Pinpoint the cell where the given text exists, returning its (x, y) midpoint coordinate. 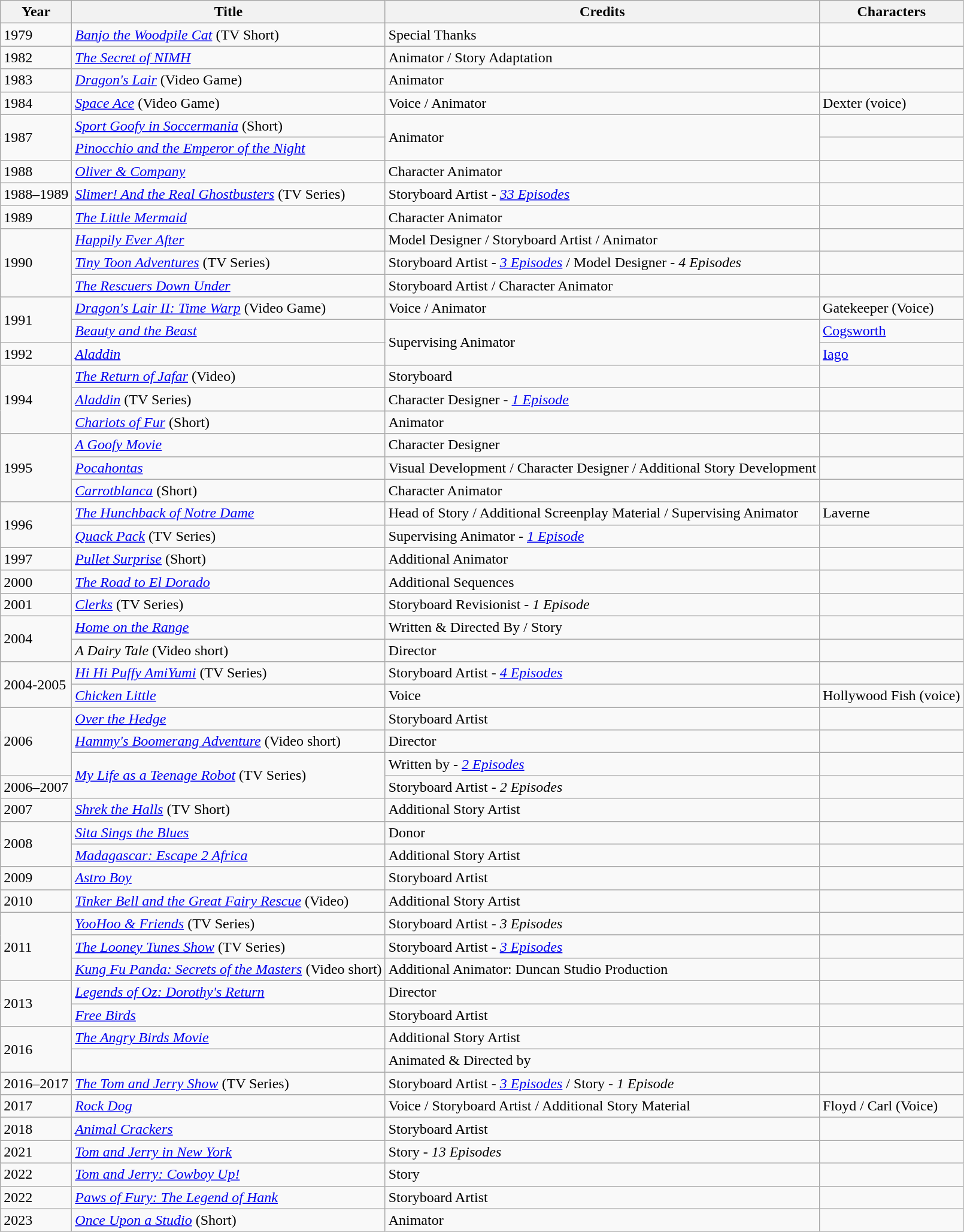
Tinker Bell and the Great Fairy Rescue (Video) (229, 901)
Written by - 2 Episodes (602, 764)
Home on the Range (229, 627)
Donor (602, 833)
Storyboard Revisionist - 1 Episode (602, 604)
2023 (36, 1220)
Character Designer (602, 445)
2021 (36, 1152)
Dragon's Lair (Video Game) (229, 80)
1979 (36, 35)
Beauty and the Beast (229, 331)
The Return of Jafar (Video) (229, 377)
1992 (36, 354)
Dragon's Lair II: Time Warp (Video Game) (229, 308)
Story - 13 Episodes (602, 1152)
Story (602, 1175)
Storyboard Artist - 4 Episodes (602, 673)
2004-2005 (36, 685)
Hollywood Fish (voice) (892, 696)
Happily Ever After (229, 240)
2006–2007 (36, 787)
1997 (36, 559)
Head of Story / Additional Screenplay Material / Supervising Animator (602, 513)
Voice (602, 696)
The Hunchback of Notre Dame (229, 513)
2010 (36, 901)
1988–1989 (36, 194)
Banjo the Woodpile Cat (TV Short) (229, 35)
Supervising Animator (602, 343)
Tom and Jerry in New York (229, 1152)
2001 (36, 604)
Astro Boy (229, 878)
Visual Development / Character Designer / Additional Story Development (602, 468)
A Goofy Movie (229, 445)
1991 (36, 320)
2016–2017 (36, 1083)
Over the Hedge (229, 719)
Character Designer - 1 Episode (602, 399)
Storyboard Artist - 2 Episodes (602, 787)
1988 (36, 171)
Legends of Oz: Dorothy's Return (229, 992)
1989 (36, 217)
1987 (36, 137)
Once Upon a Studio (Short) (229, 1220)
2018 (36, 1129)
1984 (36, 103)
Chicken Little (229, 696)
2007 (36, 810)
Paws of Fury: The Legend of Hank (229, 1197)
Carrotblanca (Short) (229, 491)
Animal Crackers (229, 1129)
Additional Animator (602, 559)
The Looney Tunes Show (TV Series) (229, 946)
2008 (36, 844)
The Road to El Dorado (229, 582)
Sport Goofy in Soccermania (Short) (229, 126)
2004 (36, 638)
Pinocchio and the Emperor of the Night (229, 149)
Title (229, 12)
Chariots of Fur (Short) (229, 422)
The Rescuers Down Under (229, 286)
Voice / Storyboard Artist / Additional Story Material (602, 1106)
Kung Fu Panda: Secrets of the Masters (Video short) (229, 969)
Model Designer / Storyboard Artist / Animator (602, 240)
Tom and Jerry: Cowboy Up! (229, 1175)
Madagascar: Escape 2 Africa (229, 855)
Aladdin (TV Series) (229, 399)
Rock Dog (229, 1106)
Supervising Animator - 1 Episode (602, 536)
Written & Directed By / Story (602, 627)
Hi Hi Puffy AmiYumi (TV Series) (229, 673)
1982 (36, 57)
YooHoo & Friends (TV Series) (229, 924)
Characters (892, 12)
1996 (36, 525)
2000 (36, 582)
Additional Animator: Duncan Studio Production (602, 969)
2011 (36, 946)
The Little Mermaid (229, 217)
My Life as a Teenage Robot (TV Series) (229, 776)
Clerks (TV Series) (229, 604)
Storyboard Artist - 3 Episodes / Model Designer - 4 Episodes (602, 262)
Floyd / Carl (Voice) (892, 1106)
Laverne (892, 513)
Dexter (voice) (892, 103)
Slimer! And the Real Ghostbusters (TV Series) (229, 194)
2017 (36, 1106)
Space Ace (Video Game) (229, 103)
Storyboard (602, 377)
A Dairy Tale (Video short) (229, 650)
2013 (36, 1003)
Aladdin (229, 354)
Pullet Surprise (Short) (229, 559)
Iago (892, 354)
Hammy's Boomerang Adventure (Video short) (229, 741)
Animator / Story Adaptation (602, 57)
Additional Sequences (602, 582)
Storyboard Artist / Character Animator (602, 286)
Storyboard Artist - 33 Episodes (602, 194)
Cogsworth (892, 331)
2009 (36, 878)
1995 (36, 468)
Quack Pack (TV Series) (229, 536)
Credits (602, 12)
Sita Sings the Blues (229, 833)
The Angry Birds Movie (229, 1038)
2006 (36, 741)
Year (36, 12)
Pocahontas (229, 468)
Gatekeeper (Voice) (892, 308)
1990 (36, 262)
1994 (36, 399)
2016 (36, 1049)
The Tom and Jerry Show (TV Series) (229, 1083)
Storyboard Artist - 3 Episodes / Story - 1 Episode (602, 1083)
Shrek the Halls (TV Short) (229, 810)
Animated & Directed by (602, 1061)
Tiny Toon Adventures (TV Series) (229, 262)
Oliver & Company (229, 171)
Special Thanks (602, 35)
Free Birds (229, 1015)
The Secret of NIMH (229, 57)
1983 (36, 80)
